Provide the (X, Y) coordinate of the cell's center where the given text is located.  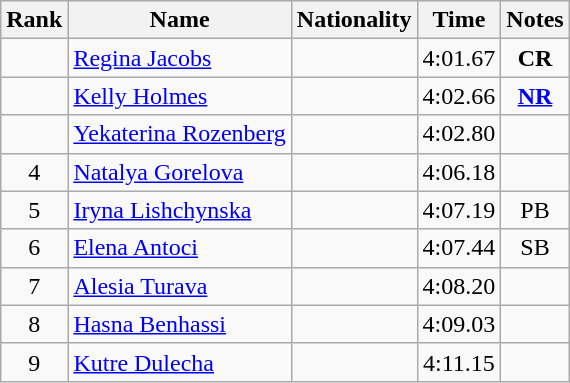
Natalya Gorelova (180, 172)
4 (34, 172)
NR (535, 96)
Hasna Benhassi (180, 324)
Time (459, 20)
6 (34, 248)
4:08.20 (459, 286)
4:07.44 (459, 248)
7 (34, 286)
4:07.19 (459, 210)
SB (535, 248)
Elena Antoci (180, 248)
9 (34, 362)
4:11.15 (459, 362)
PB (535, 210)
Notes (535, 20)
4:09.03 (459, 324)
CR (535, 58)
Kutre Dulecha (180, 362)
Name (180, 20)
4:02.66 (459, 96)
Rank (34, 20)
Iryna Lishchynska (180, 210)
5 (34, 210)
Kelly Holmes (180, 96)
8 (34, 324)
4:06.18 (459, 172)
4:01.67 (459, 58)
Alesia Turava (180, 286)
Yekaterina Rozenberg (180, 134)
Regina Jacobs (180, 58)
4:02.80 (459, 134)
Nationality (354, 20)
